For the text-containing cell, return its midpoint in (X, Y) coordinate format. 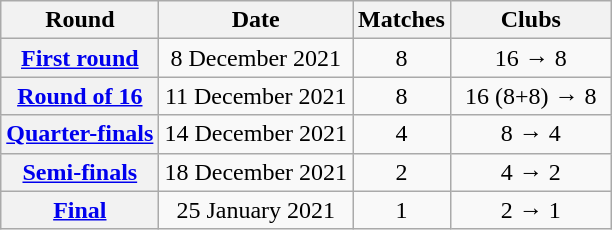
2 (402, 172)
16 (8+8) → 8 (530, 96)
8 December 2021 (256, 58)
14 December 2021 (256, 134)
Clubs (530, 20)
1 (402, 210)
4 → 2 (530, 172)
Semi-finals (80, 172)
2 → 1 (530, 210)
Quarter-finals (80, 134)
11 December 2021 (256, 96)
Final (80, 210)
4 (402, 134)
25 January 2021 (256, 210)
Matches (402, 20)
Round of 16 (80, 96)
16 → 8 (530, 58)
Round (80, 20)
Date (256, 20)
First round (80, 58)
8 → 4 (530, 134)
18 December 2021 (256, 172)
